Capture the cell that displays the provided text and extract its (x, y) central coordinate. 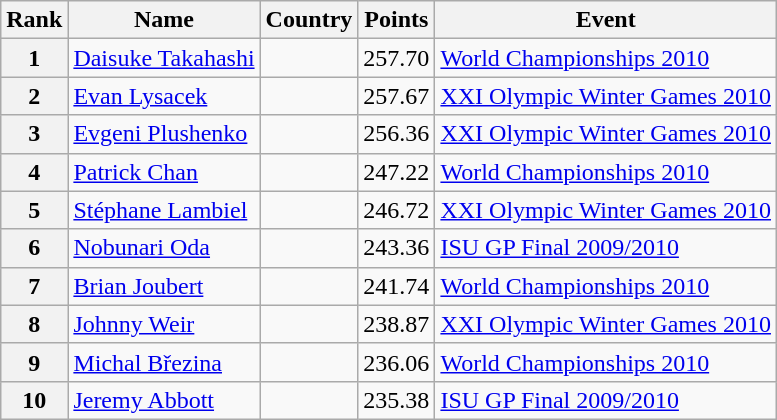
5 (34, 210)
8 (34, 324)
Name (164, 20)
Rank (34, 20)
Points (396, 20)
3 (34, 134)
7 (34, 286)
246.72 (396, 210)
Johnny Weir (164, 324)
241.74 (396, 286)
Stéphane Lambiel (164, 210)
236.06 (396, 362)
Country (309, 20)
10 (34, 400)
257.70 (396, 58)
6 (34, 248)
257.67 (396, 96)
243.36 (396, 248)
4 (34, 172)
2 (34, 96)
Brian Joubert (164, 286)
235.38 (396, 400)
Michal Březina (164, 362)
Jeremy Abbott (164, 400)
Event (606, 20)
9 (34, 362)
256.36 (396, 134)
Daisuke Takahashi (164, 58)
Nobunari Oda (164, 248)
Evan Lysacek (164, 96)
238.87 (396, 324)
Evgeni Plushenko (164, 134)
1 (34, 58)
247.22 (396, 172)
Patrick Chan (164, 172)
